Return the [x, y] coordinate for the center point of the cell that contains the specified text.  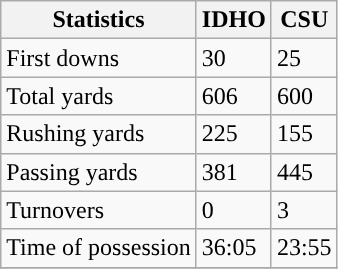
Total yards [99, 96]
First downs [99, 58]
23:55 [304, 248]
Turnovers [99, 210]
CSU [304, 20]
Time of possession [99, 248]
3 [304, 210]
445 [304, 172]
Statistics [99, 20]
0 [234, 210]
IDHO [234, 20]
Rushing yards [99, 134]
155 [304, 134]
30 [234, 58]
Passing yards [99, 172]
36:05 [234, 248]
25 [304, 58]
225 [234, 134]
600 [304, 96]
606 [234, 96]
381 [234, 172]
